Return the [x, y] coordinate for the center point of the cell that contains the specified text.  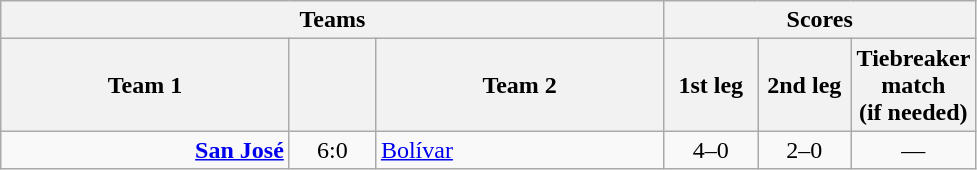
— [913, 150]
6:0 [332, 150]
4–0 [711, 150]
Team 1 [146, 85]
Scores [820, 20]
2–0 [805, 150]
San José [146, 150]
Bolívar [520, 150]
Tiebreaker match(if needed) [913, 85]
1st leg [711, 85]
Team 2 [520, 85]
Teams [332, 20]
2nd leg [805, 85]
